Determine the [x, y] coordinate at the center of the cell enclosing the given text.  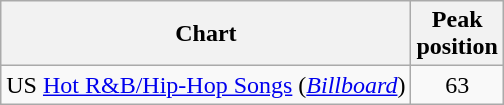
Chart [206, 34]
63 [457, 85]
Peakposition [457, 34]
US Hot R&B/Hip-Hop Songs (Billboard) [206, 85]
